From the cell containing the given text, extract its center point as (x, y) coordinate. 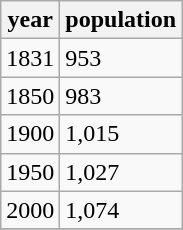
1950 (30, 172)
1850 (30, 96)
2000 (30, 210)
year (30, 20)
1,074 (121, 210)
1,027 (121, 172)
population (121, 20)
953 (121, 58)
1,015 (121, 134)
1831 (30, 58)
983 (121, 96)
1900 (30, 134)
